Capture the cell that displays the provided text and extract its [X, Y] central coordinate. 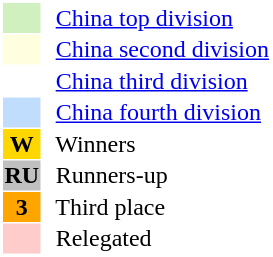
China fourth division [156, 113]
Third place [156, 207]
Winners [156, 144]
China top division [156, 18]
China second division [156, 49]
RU [22, 175]
China third division [156, 81]
Relegated [156, 239]
Runners-up [156, 175]
W [22, 144]
3 [22, 207]
